Return (x, y) of the center of cell containing provided text 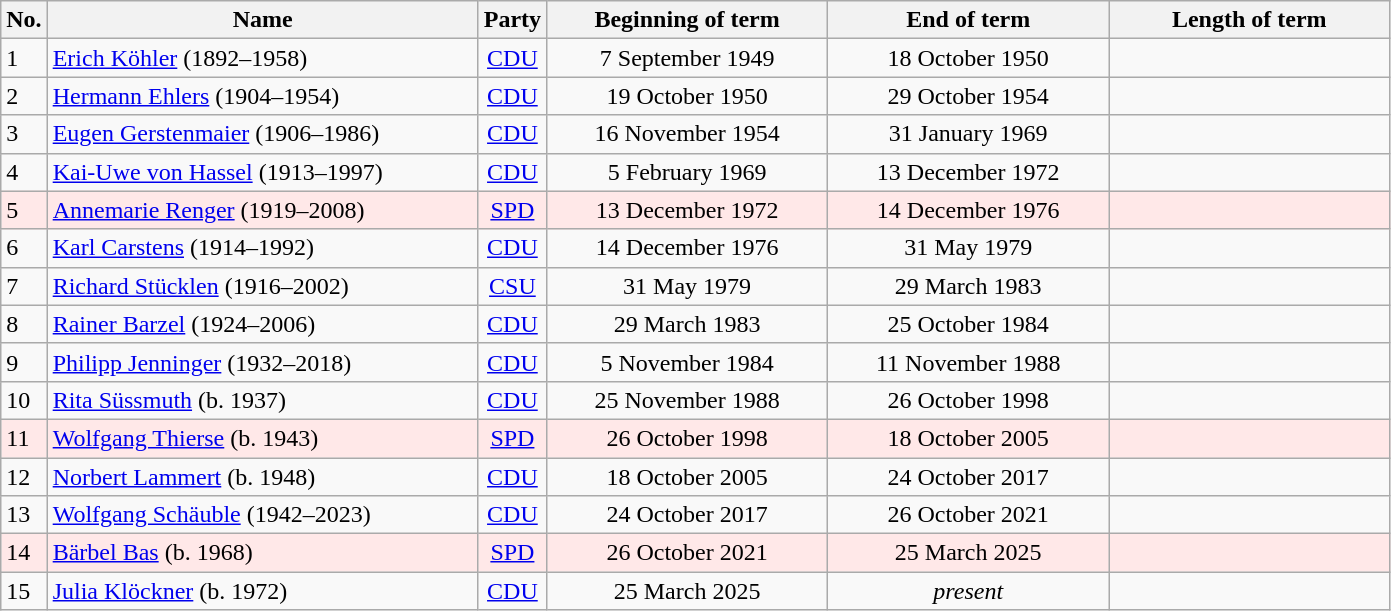
3 (24, 134)
Wolfgang Schäuble (1942–2023) (262, 515)
7 September 1949 (688, 58)
Karl Carstens (1914–1992) (262, 248)
8 (24, 324)
Name (262, 20)
Bärbel Bas (b. 1968) (262, 553)
14 (24, 553)
1 (24, 58)
Beginning of term (688, 20)
16 November 1954 (688, 134)
Eugen Gerstenmaier (1906–1986) (262, 134)
No. (24, 20)
Rainer Barzel (1924–2006) (262, 324)
Kai-Uwe von Hassel (1913–1997) (262, 172)
29 October 1954 (968, 96)
Philipp Jenninger (1932–2018) (262, 362)
9 (24, 362)
Annemarie Renger (1919–2008) (262, 210)
Length of term (1250, 20)
5 (24, 210)
Wolfgang Thierse (b. 1943) (262, 438)
10 (24, 400)
Norbert Lammert (b. 1948) (262, 477)
18 October 1950 (968, 58)
Erich Köhler (1892–1958) (262, 58)
2 (24, 96)
11 November 1988 (968, 362)
6 (24, 248)
Party (512, 20)
13 (24, 515)
25 November 1988 (688, 400)
Julia Klöckner (b. 1972) (262, 591)
25 October 1984 (968, 324)
4 (24, 172)
7 (24, 286)
Richard Stücklen (1916–2002) (262, 286)
Rita Süssmuth (b. 1937) (262, 400)
5 November 1984 (688, 362)
CSU (512, 286)
15 (24, 591)
19 October 1950 (688, 96)
present (968, 591)
5 February 1969 (688, 172)
Hermann Ehlers (1904–1954) (262, 96)
End of term (968, 20)
12 (24, 477)
11 (24, 438)
31 January 1969 (968, 134)
